Locate the cell with the specified text and output its (X, Y) center coordinate. 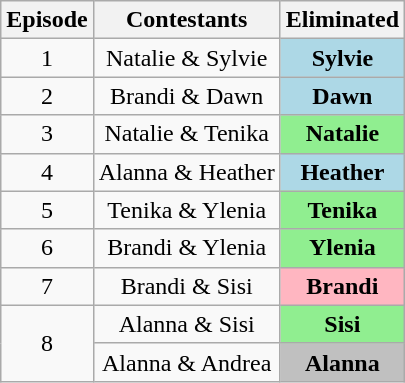
Contestants (186, 20)
Sylvie (342, 58)
Alanna & Heather (186, 172)
Ylenia (342, 248)
Brandi & Dawn (186, 96)
8 (47, 343)
Episode (47, 20)
3 (47, 134)
Tenika (342, 210)
Alanna (342, 362)
1 (47, 58)
Eliminated (342, 20)
7 (47, 286)
Tenika & Ylenia (186, 210)
Natalie (342, 134)
2 (47, 96)
Alanna & Andrea (186, 362)
Alanna & Sisi (186, 324)
Heather (342, 172)
Brandi & Sisi (186, 286)
6 (47, 248)
4 (47, 172)
Dawn (342, 96)
Brandi & Ylenia (186, 248)
Sisi (342, 324)
Natalie & Sylvie (186, 58)
Natalie & Tenika (186, 134)
Brandi (342, 286)
5 (47, 210)
